Identify which cell holds the provided text, then report its (X, Y) central coordinate. 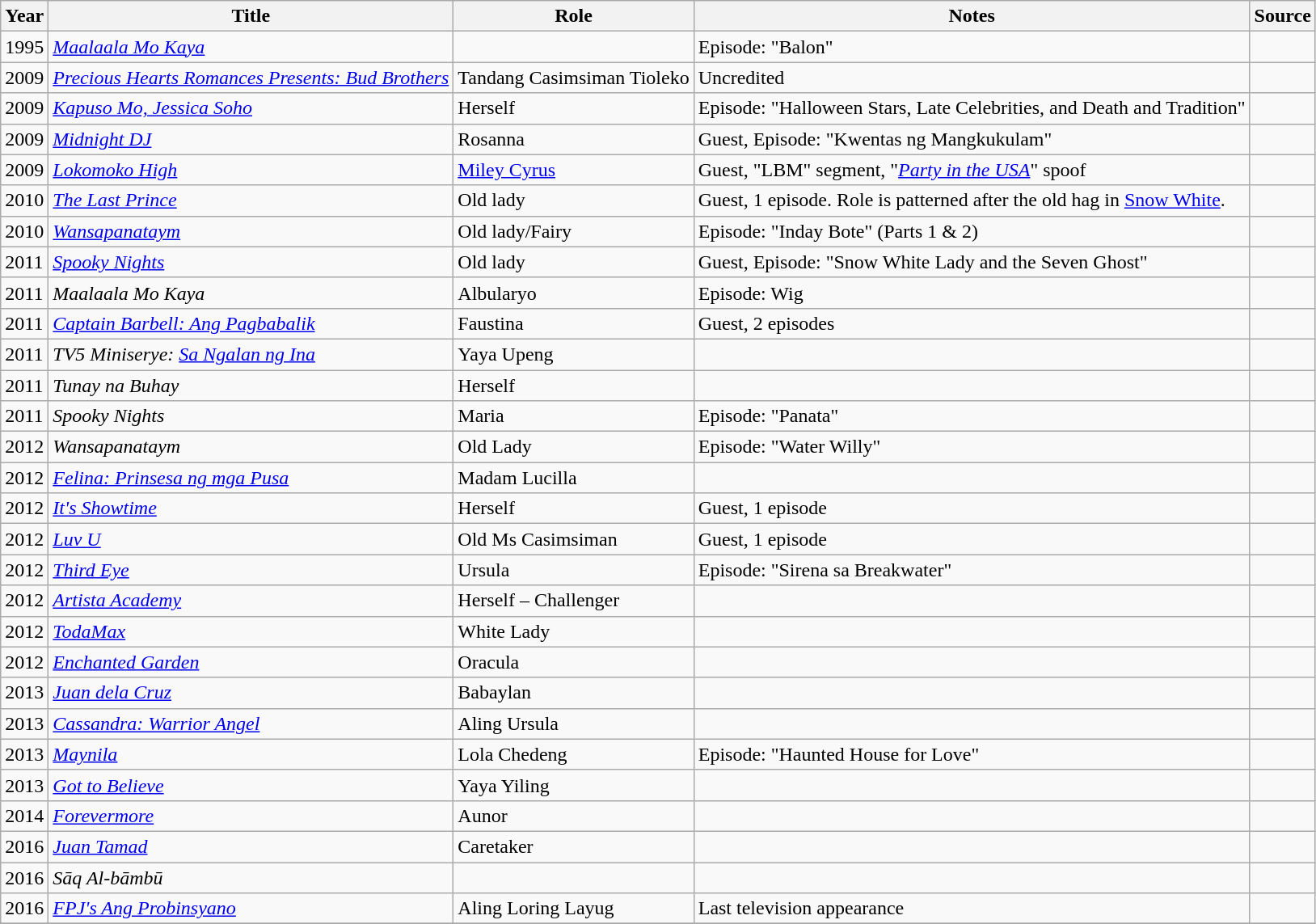
Last television appearance (972, 909)
Enchanted Garden (251, 662)
Yaya Yiling (574, 785)
Herself – Challenger (574, 601)
Episode: "Inday Bote" (Parts 1 & 2) (972, 231)
The Last Prince (251, 200)
Ursula (574, 570)
Felina: Prinsesa ng mga Pusa (251, 478)
Tunay na Buhay (251, 386)
2014 (24, 816)
Babaylan (574, 693)
Juan dela Cruz (251, 693)
Tandang Casimsiman Tioleko (574, 78)
Got to Believe (251, 785)
Aling Ursula (574, 724)
Precious Hearts Romances Presents: Bud Brothers (251, 78)
Guest, "LBM" segment, "Party in the USA" spoof (972, 170)
Forevermore (251, 816)
1995 (24, 47)
Episode: "Balon" (972, 47)
Miley Cyrus (574, 170)
Midnight DJ (251, 139)
TV5 Miniserye: Sa Ngalan ng Ina (251, 354)
Old lady/Fairy (574, 231)
Guest, 2 episodes (972, 323)
Role (574, 16)
Madam Lucilla (574, 478)
Episode: "Haunted House for Love" (972, 754)
Sāq Al-bāmbū (251, 877)
Third Eye (251, 570)
Source (1282, 16)
Aling Loring Layug (574, 909)
Episode: "Halloween Stars, Late Celebrities, and Death and Tradition" (972, 108)
White Lady (574, 631)
Guest, 1 episode. Role is patterned after the old hag in Snow White. (972, 200)
Episode: Wig (972, 293)
Juan Tamad (251, 846)
TodaMax (251, 631)
Episode: "Sirena sa Breakwater" (972, 570)
FPJ's Ang Probinsyano (251, 909)
Yaya Upeng (574, 354)
Year (24, 16)
Title (251, 16)
Guest, Episode: "Snow White Lady and the Seven Ghost" (972, 262)
Caretaker (574, 846)
Oracula (574, 662)
Rosanna (574, 139)
Cassandra: Warrior Angel (251, 724)
Episode: "Panata" (972, 416)
Old Ms Casimsiman (574, 539)
Episode: "Water Willy" (972, 447)
Maynila (251, 754)
Maria (574, 416)
Kapuso Mo, Jessica Soho (251, 108)
Lokomoko High (251, 170)
Notes (972, 16)
Faustina (574, 323)
It's Showtime (251, 508)
Aunor (574, 816)
Artista Academy (251, 601)
Albularyo (574, 293)
Luv U (251, 539)
Old Lady (574, 447)
Guest, Episode: "Kwentas ng Mangkukulam" (972, 139)
Lola Chedeng (574, 754)
Captain Barbell: Ang Pagbabalik (251, 323)
Uncredited (972, 78)
